Capture the cell that displays the provided text and extract its [X, Y] central coordinate. 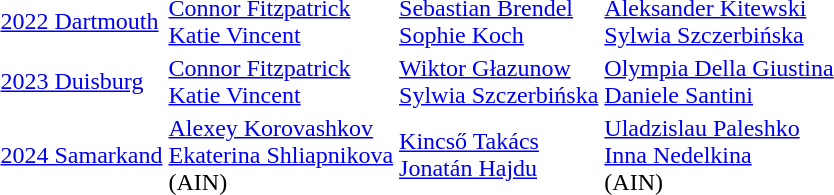
Connor FitzpatrickKatie Vincent [281, 82]
Wiktor GłazunowSylwia Szczerbińska [499, 82]
